Capture the cell that displays the provided text and extract its [X, Y] central coordinate. 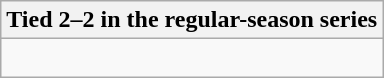
Tied 2–2 in the regular-season series [192, 20]
